Return [X, Y] of the center of cell containing provided text 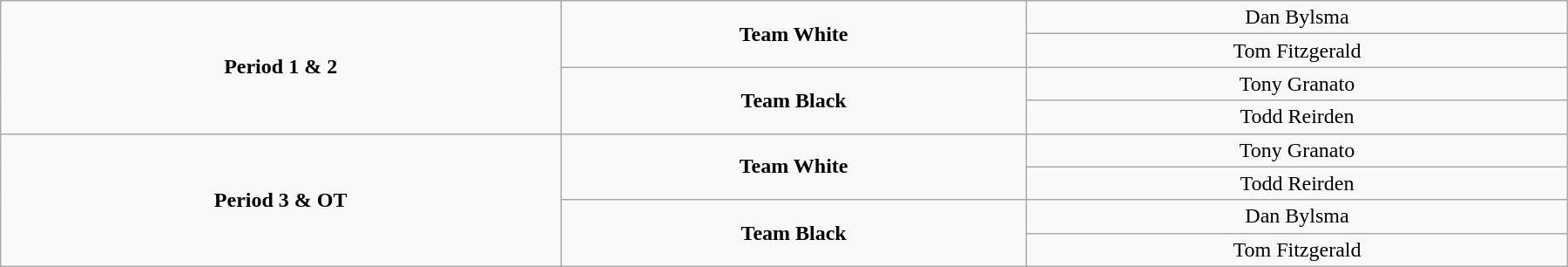
Period 1 & 2 [280, 67]
Period 3 & OT [280, 200]
